From the cell containing the given text, extract its center point as (x, y) coordinate. 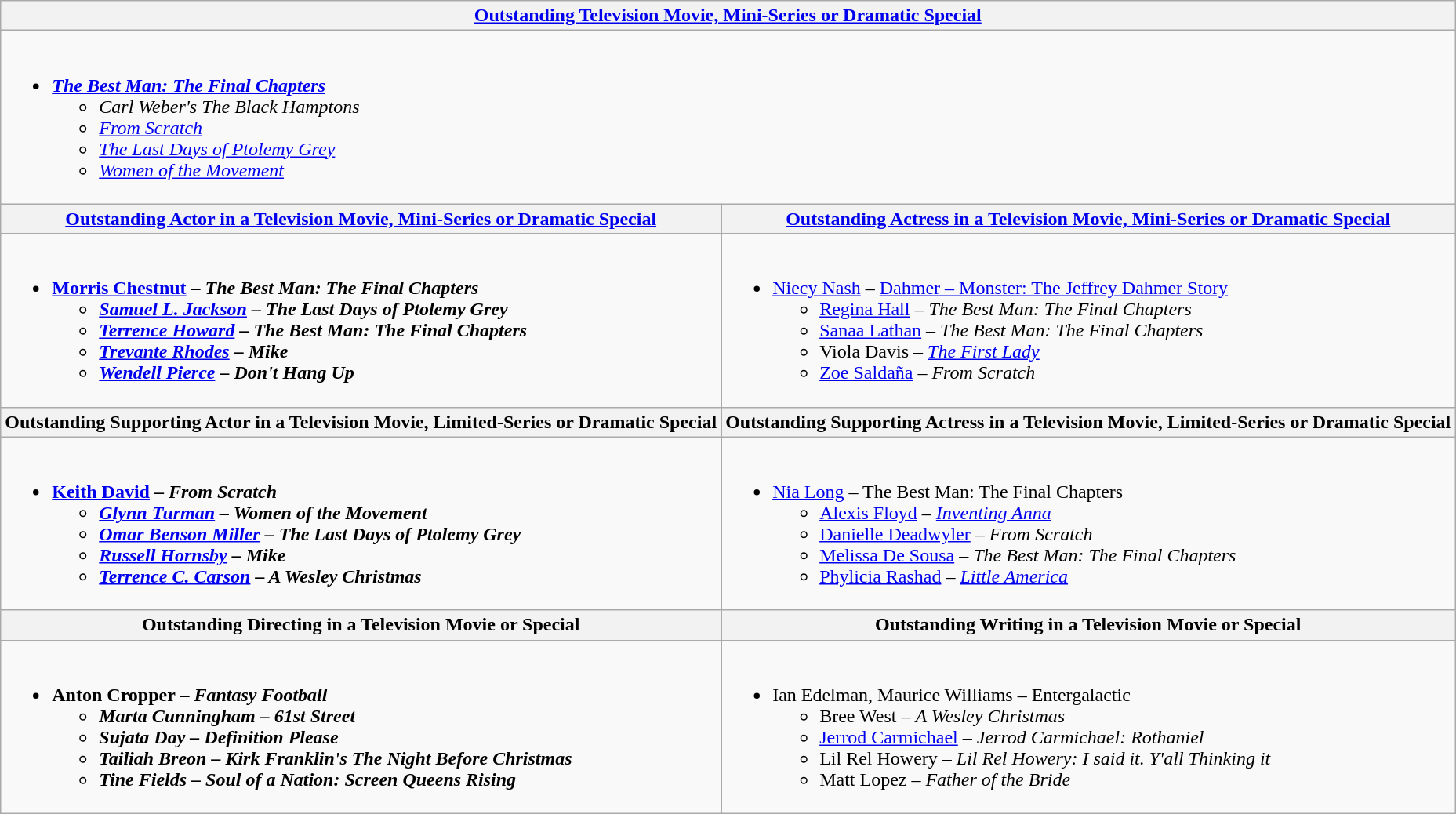
The Best Man: The Final ChaptersCarl Weber's The Black HamptonsFrom ScratchThe Last Days of Ptolemy GreyWomen of the Movement (728, 118)
Outstanding Supporting Actress in a Television Movie, Limited-Series or Dramatic Special (1088, 422)
Outstanding Supporting Actor in a Television Movie, Limited-Series or Dramatic Special (361, 422)
Outstanding Directing in a Television Movie or Special (361, 625)
Outstanding Television Movie, Mini-Series or Dramatic Special (728, 16)
Outstanding Actor in a Television Movie, Mini-Series or Dramatic Special (361, 219)
Outstanding Writing in a Television Movie or Special (1088, 625)
Outstanding Actress in a Television Movie, Mini-Series or Dramatic Special (1088, 219)
